Scan for the cell matching the given text and deliver its [X, Y] coordinate at center. 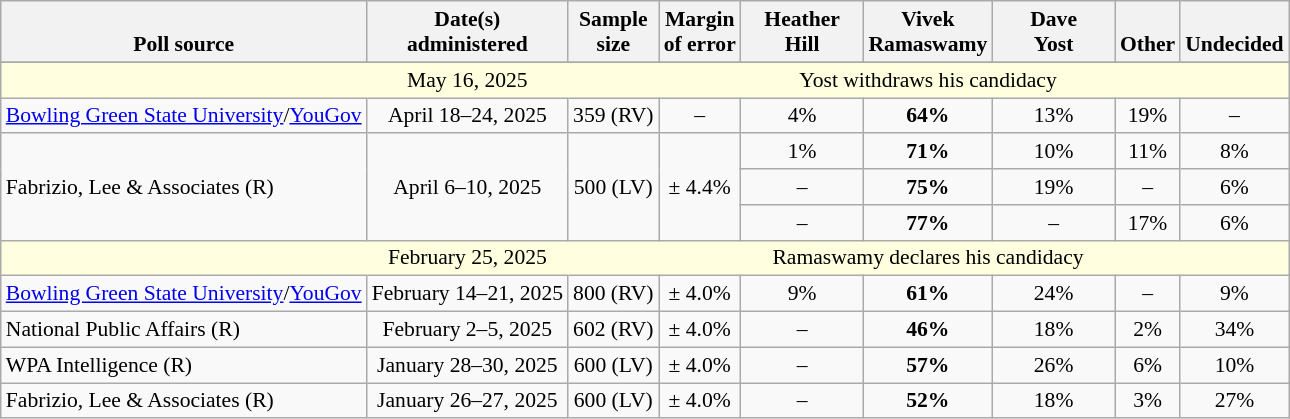
April 6–10, 2025 [468, 188]
75% [928, 187]
11% [1148, 152]
February 25, 2025 [468, 258]
DaveYost [1054, 32]
24% [1054, 294]
Ramaswamy declares his candidacy [928, 258]
Marginof error [700, 32]
WPA Intelligence (R) [184, 365]
359 (RV) [614, 116]
February 14–21, 2025 [468, 294]
1% [802, 152]
April 18–24, 2025 [468, 116]
HeatherHill [802, 32]
2% [1148, 330]
602 (RV) [614, 330]
46% [928, 330]
Poll source [184, 32]
13% [1054, 116]
8% [1234, 152]
61% [928, 294]
January 28–30, 2025 [468, 365]
Other [1148, 32]
77% [928, 223]
800 (RV) [614, 294]
500 (LV) [614, 188]
February 2–5, 2025 [468, 330]
VivekRamaswamy [928, 32]
Undecided [1234, 32]
26% [1054, 365]
3% [1148, 401]
Samplesize [614, 32]
May 16, 2025 [468, 80]
Date(s)administered [468, 32]
17% [1148, 223]
January 26–27, 2025 [468, 401]
34% [1234, 330]
4% [802, 116]
27% [1234, 401]
64% [928, 116]
± 4.4% [700, 188]
57% [928, 365]
National Public Affairs (R) [184, 330]
71% [928, 152]
52% [928, 401]
Yost withdraws his candidacy [928, 80]
